Search for the cell housing the specified text and yield its [x, y] center coordinate. 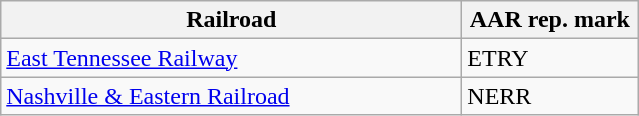
Railroad [232, 20]
East Tennessee Railway [232, 58]
NERR [550, 96]
AAR rep. mark [550, 20]
ETRY [550, 58]
Nashville & Eastern Railroad [232, 96]
